Capture the cell that displays the provided text and extract its [X, Y] central coordinate. 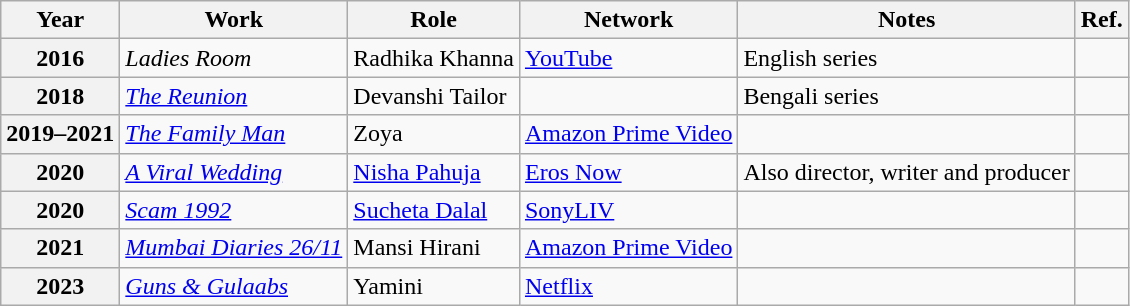
Netflix [628, 286]
Also director, writer and producer [906, 172]
Scam 1992 [234, 210]
Yamini [434, 286]
Mumbai Diaries 26/11 [234, 248]
2019–2021 [60, 134]
Ref. [1102, 20]
Radhika Khanna [434, 58]
Role [434, 20]
A Viral Wedding [234, 172]
Notes [906, 20]
2023 [60, 286]
2018 [60, 96]
Devanshi Tailor [434, 96]
Bengali series [906, 96]
2021 [60, 248]
Zoya [434, 134]
Mansi Hirani [434, 248]
2016 [60, 58]
Network [628, 20]
Work [234, 20]
Sucheta Dalal [434, 210]
YouTube [628, 58]
Ladies Room [234, 58]
Guns & Gulaabs [234, 286]
The Family Man [234, 134]
SonyLIV [628, 210]
Eros Now [628, 172]
English series [906, 58]
The Reunion [234, 96]
Nisha Pahuja [434, 172]
Year [60, 20]
